Pinpoint the cell where the given text exists, returning its [X, Y] midpoint coordinate. 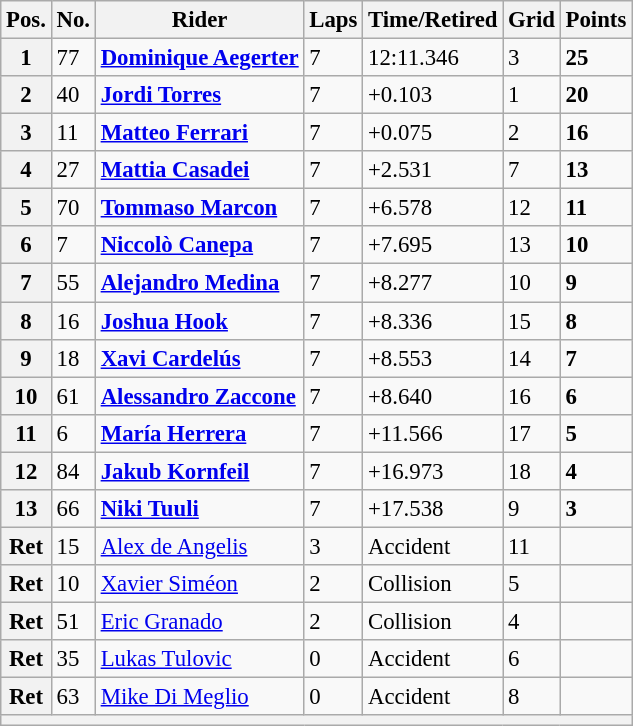
Pos. [26, 20]
Eric Granado [200, 621]
17 [532, 433]
No. [73, 20]
+16.973 [433, 471]
+8.640 [433, 396]
+6.578 [433, 208]
12:11.346 [433, 58]
+7.695 [433, 245]
66 [73, 509]
Mattia Casadei [200, 170]
Tommaso Marcon [200, 208]
70 [73, 208]
Alessandro Zaccone [200, 396]
Alejandro Medina [200, 283]
Laps [334, 20]
35 [73, 659]
25 [596, 58]
+8.277 [433, 283]
Jakub Kornfeil [200, 471]
María Herrera [200, 433]
Points [596, 20]
Grid [532, 20]
+0.103 [433, 95]
Dominique Aegerter [200, 58]
Alex de Angelis [200, 546]
77 [73, 58]
40 [73, 95]
Niki Tuuli [200, 509]
+8.553 [433, 358]
Matteo Ferrari [200, 133]
27 [73, 170]
14 [532, 358]
Niccolò Canepa [200, 245]
20 [596, 95]
Lukas Tulovic [200, 659]
+11.566 [433, 433]
63 [73, 697]
+17.538 [433, 509]
Xavi Cardelús [200, 358]
Time/Retired [433, 20]
+0.075 [433, 133]
Rider [200, 20]
+2.531 [433, 170]
Mike Di Meglio [200, 697]
Xavier Siméon [200, 584]
+8.336 [433, 321]
51 [73, 621]
Jordi Torres [200, 95]
55 [73, 283]
Joshua Hook [200, 321]
61 [73, 396]
84 [73, 471]
